Search for the cell housing the specified text and yield its (x, y) center coordinate. 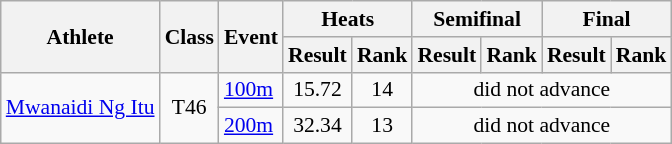
Final (606, 19)
Event (251, 36)
14 (382, 90)
Mwanaidi Ng Itu (80, 108)
Athlete (80, 36)
32.34 (318, 126)
13 (382, 126)
100m (251, 90)
Semifinal (476, 19)
200m (251, 126)
T46 (190, 108)
Heats (348, 19)
15.72 (318, 90)
Class (190, 36)
